For the text-containing cell, return its midpoint in [x, y] coordinate format. 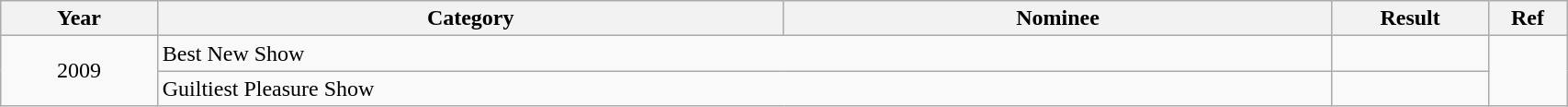
Year [79, 18]
Category [470, 18]
Nominee [1058, 18]
Guiltiest Pleasure Show [744, 89]
Best New Show [744, 53]
Ref [1527, 18]
Result [1410, 18]
2009 [79, 71]
